Extract the [X, Y] coordinate from the center of the cell holding the provided text.  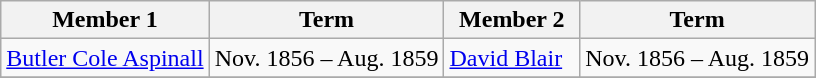
Member 2 [512, 20]
Butler Cole Aspinall [105, 58]
David Blair [512, 58]
Member 1 [105, 20]
